Return [X, Y] of the center of cell containing provided text 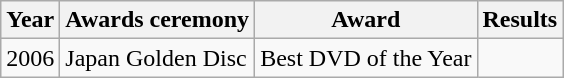
Year [30, 20]
Award [366, 20]
Results [520, 20]
Awards ceremony [158, 20]
2006 [30, 58]
Japan Golden Disc [158, 58]
Best DVD of the Year [366, 58]
